Detect which cell encompasses the target text, then output its [x, y] center coordinate. 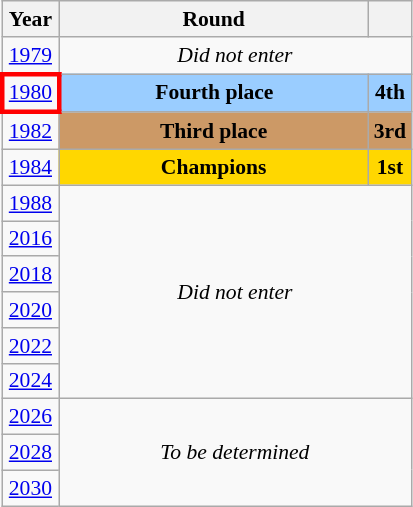
2016 [30, 239]
To be determined [236, 452]
2024 [30, 381]
2028 [30, 453]
2030 [30, 488]
Champions [214, 168]
4th [390, 94]
Round [214, 19]
1979 [30, 56]
2026 [30, 417]
1982 [30, 132]
1st [390, 168]
1980 [30, 94]
2022 [30, 346]
2018 [30, 275]
Third place [214, 132]
Fourth place [214, 94]
1988 [30, 203]
2020 [30, 310]
Year [30, 19]
1984 [30, 168]
3rd [390, 132]
